Determine the [x, y] coordinate at the center of the cell enclosing the given text.  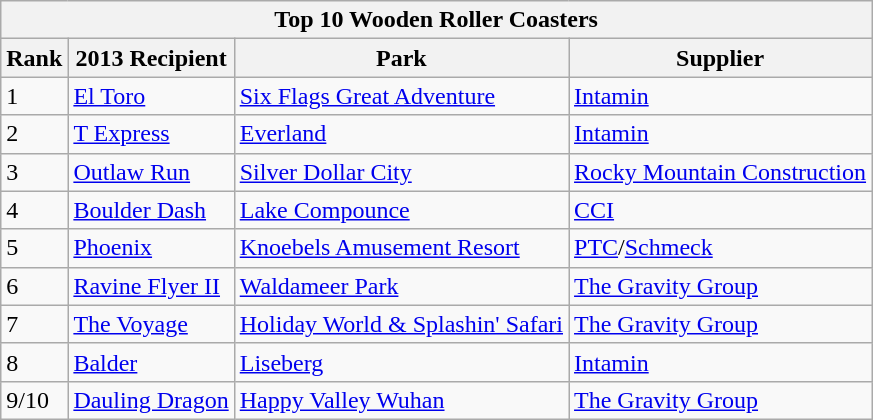
Balder [151, 362]
Ravine Flyer II [151, 286]
Park [401, 58]
Boulder Dash [151, 210]
4 [34, 210]
8 [34, 362]
CCI [720, 210]
Knoebels Amusement Resort [401, 248]
PTC/Schmeck [720, 248]
Outlaw Run [151, 172]
Rocky Mountain Construction [720, 172]
2013 Recipient [151, 58]
The Voyage [151, 324]
1 [34, 96]
5 [34, 248]
Phoenix [151, 248]
Top 10 Wooden Roller Coasters [436, 20]
Lake Compounce [401, 210]
Holiday World & Splashin' Safari [401, 324]
2 [34, 134]
Six Flags Great Adventure [401, 96]
Supplier [720, 58]
Happy Valley Wuhan [401, 400]
3 [34, 172]
6 [34, 286]
Waldameer Park [401, 286]
Liseberg [401, 362]
Rank [34, 58]
9/10 [34, 400]
7 [34, 324]
El Toro [151, 96]
Dauling Dragon [151, 400]
Silver Dollar City [401, 172]
T Express [151, 134]
Everland [401, 134]
